For the text-containing cell, return its midpoint in [X, Y] coordinate format. 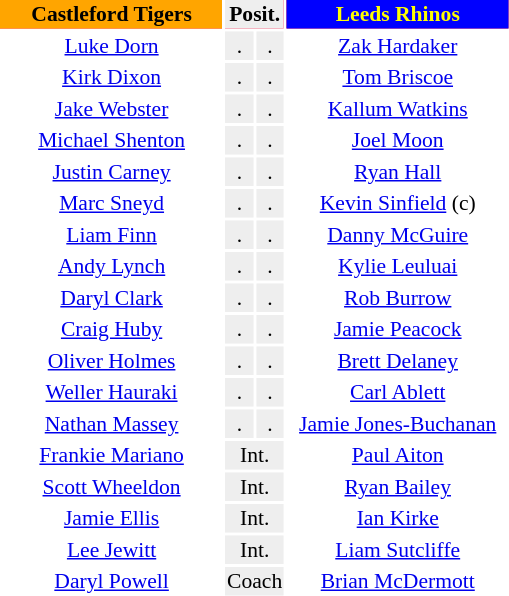
Liam Finn [112, 234]
Castleford Tigers [112, 14]
Craig Huby [112, 329]
Zak Hardaker [398, 46]
Jamie Ellis [112, 518]
Tom Briscoe [398, 77]
Michael Shenton [112, 140]
Kirk Dixon [112, 77]
Ryan Hall [398, 172]
Posit. [255, 14]
Luke Dorn [112, 46]
Frankie Mariano [112, 455]
Kallum Watkins [398, 108]
Brian McDermott [398, 581]
Kevin Sinfield (c) [398, 203]
Joel Moon [398, 140]
Ian Kirke [398, 518]
Kylie Leuluai [398, 266]
Daryl Clark [112, 298]
Carl Ablett [398, 392]
Ryan Bailey [398, 486]
Jamie Jones-Buchanan [398, 424]
Weller Hauraki [112, 392]
Justin Carney [112, 172]
Jamie Peacock [398, 329]
Lee Jewitt [112, 550]
Jake Webster [112, 108]
Scott Wheeldon [112, 486]
Danny McGuire [398, 234]
Leeds Rhinos [398, 14]
Oliver Holmes [112, 360]
Marc Sneyd [112, 203]
Coach [255, 581]
Nathan Massey [112, 424]
Andy Lynch [112, 266]
Paul Aiton [398, 455]
Liam Sutcliffe [398, 550]
Brett Delaney [398, 360]
Daryl Powell [112, 581]
Rob Burrow [398, 298]
